Extract the [X, Y] coordinate from the center of the cell holding the provided text.  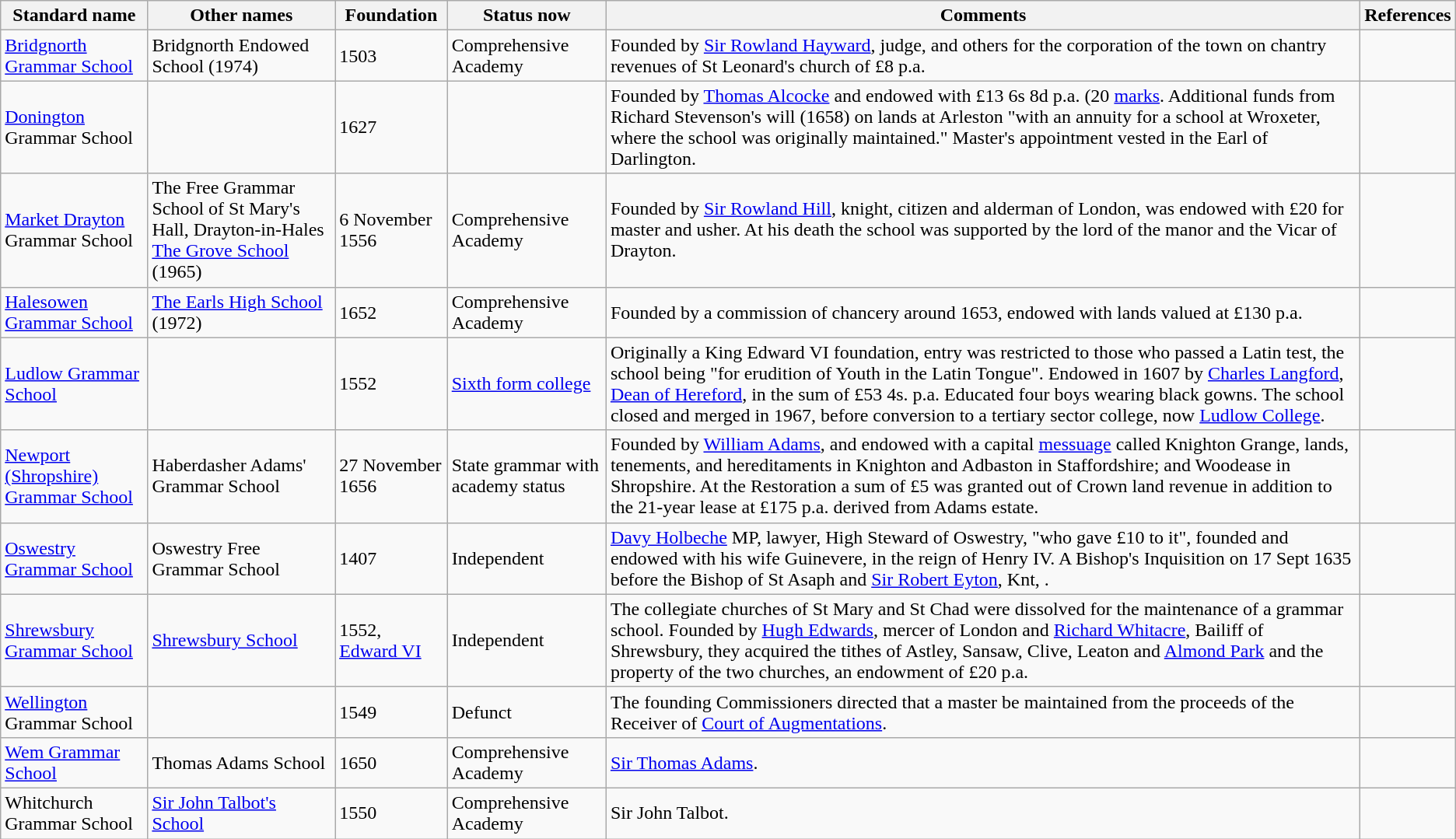
Sir John Talbot's School [241, 813]
Standard name [75, 16]
Donington Grammar School [75, 128]
References [1408, 16]
Sir Thomas Adams. [983, 762]
Thomas Adams School [241, 762]
1627 [392, 128]
1549 [392, 712]
Bridgnorth Endowed School (1974) [241, 56]
Halesowen Grammar School [75, 313]
The Free Grammar School of St Mary's Hall, Drayton-in-HalesThe Grove School (1965) [241, 230]
Defunct [527, 712]
Comments [983, 16]
Status now [527, 16]
Haberdasher Adams' Grammar School [241, 476]
Wem Grammar School [75, 762]
Other names [241, 16]
Bridgnorth Grammar School [75, 56]
Shrewsbury Grammar School [75, 641]
Sir John Talbot. [983, 813]
Founded by Sir Rowland Hayward, judge, and others for the corporation of the town on chantry revenues of St Leonard's church of £8 p.a. [983, 56]
1552, Edward VI [392, 641]
Ludlow Grammar School [75, 384]
27 November 1656 [392, 476]
The founding Commissioners directed that a master be maintained from the proceeds of the Receiver of Court of Augmentations. [983, 712]
Oswestry Grammar School [75, 558]
1552 [392, 384]
1503 [392, 56]
State grammar with academy status [527, 476]
The Earls High School (1972) [241, 313]
Market Drayton Grammar School [75, 230]
Newport (Shropshire) Grammar School [75, 476]
1550 [392, 813]
Whitchurch Grammar School [75, 813]
Founded by a commission of chancery around 1653, endowed with lands valued at £130 p.a. [983, 313]
6 November 1556 [392, 230]
1650 [392, 762]
1407 [392, 558]
Oswestry Free Grammar School [241, 558]
Sixth form college [527, 384]
Foundation [392, 16]
Shrewsbury School [241, 641]
Wellington Grammar School [75, 712]
1652 [392, 313]
